Determine the (X, Y) coordinate at the center of the cell enclosing the given text.  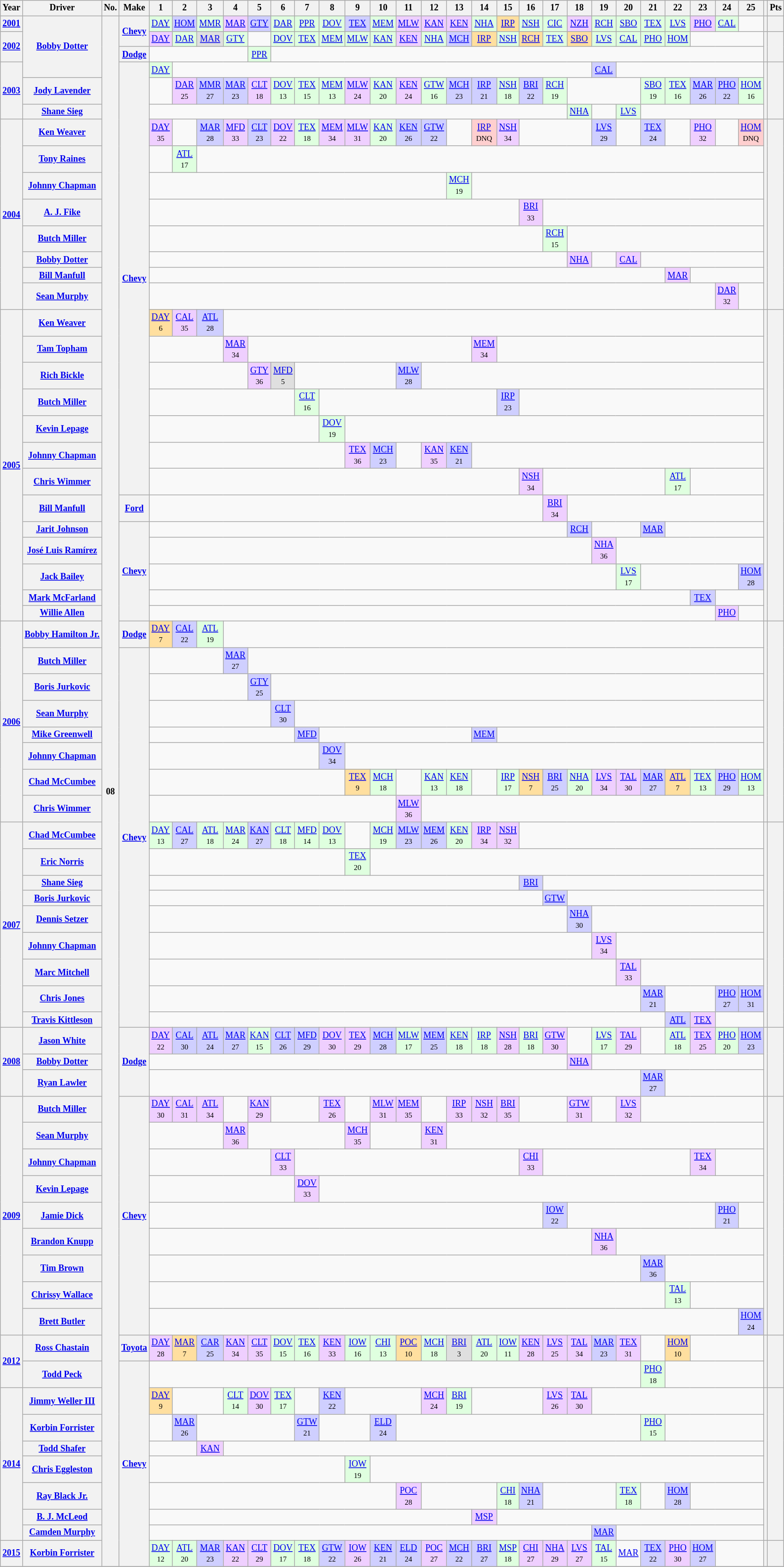
IOW22 (555, 1216)
CAL31 (185, 1109)
23 (702, 8)
TEX34 (702, 1162)
CIC (555, 24)
MLW23 (409, 835)
Travis Kittleson (62, 1019)
TAL15 (604, 1554)
POC28 (409, 1496)
DOV34 (332, 756)
5 (259, 8)
DAY30 (161, 1109)
Chris Eggleston (62, 1470)
KAN35 (434, 455)
CHI33 (531, 1162)
Mike Greenwell (62, 735)
MEM35 (409, 1109)
KEN31 (434, 1136)
TEX31 (628, 1348)
MCH (459, 39)
RCH19 (555, 91)
Pts (776, 8)
TEX25 (702, 1041)
GTW31 (579, 1109)
IRP23 (508, 402)
GTW30 (555, 1041)
4 (236, 8)
A. J. Fike (62, 212)
MMR27 (210, 91)
BRI22 (531, 91)
TEX22 (653, 1554)
Year (12, 8)
MLW17 (409, 1041)
17 (555, 8)
HOM10 (678, 1348)
Tony Raines (62, 159)
Chris Jones (62, 999)
DOV15 (283, 1348)
2001 (12, 24)
DOV19 (332, 429)
MMR (210, 24)
NHA29 (555, 1554)
BRI (531, 883)
MFD (307, 735)
NHA20 (579, 783)
Chrissy Wallace (62, 1295)
NHA30 (579, 919)
MLW28 (409, 376)
BRI19 (459, 1401)
TAL33 (628, 972)
8 (332, 8)
BRI3 (459, 1348)
GTY25 (259, 687)
Brett Butler (62, 1321)
IOW11 (508, 1348)
KEN22 (332, 1401)
BRI27 (484, 1554)
KAN27 (259, 835)
NSH18 (508, 91)
KEN33 (332, 1348)
Marc Mitchell (62, 972)
CAL35 (185, 323)
IRP34 (484, 835)
BRI33 (531, 212)
TAL34 (579, 1348)
HOM24 (751, 1321)
TEX9 (358, 783)
ATL19 (210, 634)
Bobby Hamilton Jr. (62, 634)
PHO22 (727, 91)
PHO18 (653, 1375)
ATL (678, 1019)
IOW19 (358, 1470)
MAR7 (185, 1348)
Eric Norris (62, 862)
GTW21 (307, 1428)
MEM25 (434, 1041)
9 (358, 8)
08 (111, 791)
DAY7 (161, 634)
NHA 36 (604, 1242)
HOM13 (751, 783)
Mark McFarland (62, 598)
CLT30 (283, 714)
MAR24 (236, 835)
ATL7 (678, 783)
CLT29 (259, 1554)
21 (653, 8)
Tam Topham (62, 349)
CLT16 (307, 402)
11 (409, 8)
SBO19 (653, 91)
POC27 (434, 1554)
PHO32 (702, 132)
CHI27 (531, 1554)
DAY13 (161, 835)
KEN28 (531, 1348)
CHI18 (508, 1496)
DOV17 (283, 1554)
Jarit Johnson (62, 529)
MCH28 (383, 1041)
2002 (12, 46)
Todd Peck (62, 1375)
Todd Shafer (62, 1448)
KAN29 (259, 1109)
Jimmy Weller III (62, 1401)
Driver (62, 8)
CHI13 (383, 1348)
TEX26 (332, 1109)
DAY22 (161, 1041)
2004 (12, 214)
15 (508, 8)
GTW (555, 898)
DAY6 (161, 323)
No. (111, 8)
Make (134, 8)
BRI34 (555, 509)
Rich Bickle (62, 376)
HOM31 (751, 999)
Willie Allen (62, 613)
CAL22 (185, 634)
PHO30 (678, 1554)
IRPDNQ (484, 132)
ATL34 (210, 1109)
Toyota (134, 1348)
NZH (579, 24)
Tim Brown (62, 1268)
Jody Lavender (62, 91)
CLT14 (236, 1401)
LVS26 (555, 1401)
TAL29 (628, 1041)
Ross Chastain (62, 1348)
PHO15 (653, 1428)
GTW16 (434, 91)
POC10 (409, 1348)
DOV33 (307, 1189)
MFD5 (283, 376)
IRP17 (508, 783)
TEX20 (358, 862)
2003 (12, 90)
TEX24 (653, 132)
TEX17 (283, 1401)
DOV22 (283, 132)
2008 (12, 1062)
PHO21 (727, 1216)
BRI25 (555, 783)
BRI35 (508, 1109)
KAN22 (236, 1554)
TEX15 (307, 91)
DAY35 (161, 132)
MCH22 (459, 1554)
Jack Bailey (62, 577)
Ryan Lawler (62, 1083)
22 (678, 8)
MFD14 (307, 835)
DAY9 (161, 1401)
José Luis Ramírez (62, 550)
PHO27 (727, 999)
6 (283, 8)
BRI18 (531, 1041)
IRP18 (484, 1041)
LVS32 (628, 1109)
MEM26 (434, 835)
PHO20 (727, 1041)
IOW16 (358, 1348)
LVS25 (555, 1348)
CAL27 (185, 835)
16 (531, 8)
MSP (484, 1517)
MCH24 (434, 1401)
PHO29 (727, 783)
14 (484, 8)
CAL30 (185, 1041)
TAL13 (678, 1295)
KAN15 (259, 1041)
Ray Black Jr. (62, 1496)
HOM16 (751, 91)
1 (161, 8)
2009 (12, 1215)
2006 (12, 722)
KEN24 (409, 91)
2015 (12, 1554)
2014 (12, 1464)
KEN26 (409, 132)
NSH7 (531, 783)
MSP18 (508, 1554)
12 (434, 8)
NSH28 (508, 1041)
Ford (134, 509)
B. J. McLeod (62, 1517)
NHA21 (531, 1496)
HOM23 (751, 1041)
MFD29 (307, 1041)
CLT23 (259, 132)
DAY28 (161, 1348)
IRP21 (484, 91)
CLT26 (283, 1041)
MCH35 (358, 1136)
MFD33 (236, 132)
10 (383, 8)
LVS29 (604, 132)
24 (727, 8)
TEX13 (702, 783)
20 (628, 8)
2007 (12, 925)
MLW36 (409, 809)
2 (185, 8)
7 (307, 8)
MAR28 (210, 132)
IRP33 (459, 1109)
Camden Murphy (62, 1532)
CLT35 (259, 1348)
KAN13 (434, 783)
ATL28 (210, 323)
2005 (12, 465)
TEX36 (358, 455)
KAN34 (236, 1348)
RCH15 (555, 239)
IOW26 (358, 1554)
Jamie Dick (62, 1216)
2012 (12, 1361)
19 (604, 8)
ATL24 (210, 1041)
DAR32 (727, 296)
CLT33 (283, 1162)
GTY36 (259, 376)
CAR25 (210, 1348)
DAY12 (161, 1554)
MAR34 (236, 349)
MLW24 (358, 91)
MEM13 (332, 91)
DAR25 (185, 91)
25 (751, 8)
TEX29 (358, 1041)
HOM27 (702, 1554)
MAR21 (653, 999)
Brandon Knupp (62, 1242)
KEN20 (459, 835)
Jason White (62, 1041)
LVS27 (579, 1554)
Dennis Setzer (62, 919)
13 (459, 8)
3 (210, 8)
NHA36 (604, 550)
18 (579, 8)
HOMDNQ (751, 132)
